Search for the cell housing the specified text and yield its [X, Y] center coordinate. 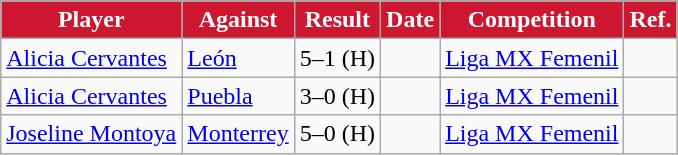
Result [337, 20]
Against [238, 20]
5–0 (H) [337, 134]
Player [92, 20]
Ref. [650, 20]
Joseline Montoya [92, 134]
Date [410, 20]
Puebla [238, 96]
Monterrey [238, 134]
León [238, 58]
3–0 (H) [337, 96]
5–1 (H) [337, 58]
Competition [532, 20]
